Determine the [X, Y] coordinate at the center of the cell enclosing the given text.  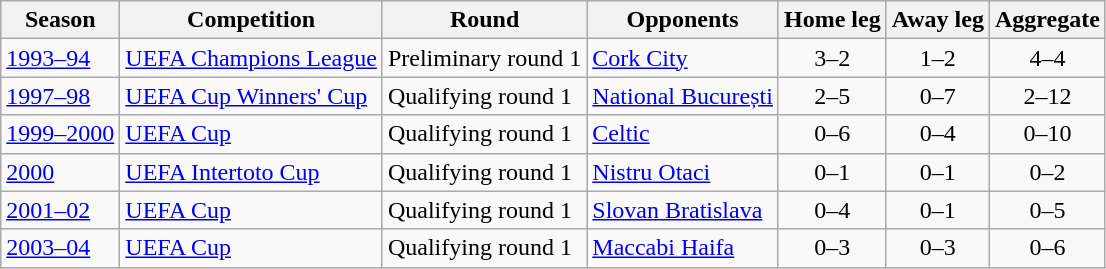
National București [683, 96]
0–10 [1047, 134]
2–5 [832, 96]
Opponents [683, 20]
Away leg [938, 20]
2–12 [1047, 96]
UEFA Cup Winners' Cup [252, 96]
Maccabi Haifa [683, 248]
Competition [252, 20]
1997–98 [60, 96]
Celtic [683, 134]
UEFA Intertoto Cup [252, 172]
Season [60, 20]
Nistru Otaci [683, 172]
1993–94 [60, 58]
Round [484, 20]
Slovan Bratislava [683, 210]
2003–04 [60, 248]
UEFA Champions League [252, 58]
1999–2000 [60, 134]
Aggregate [1047, 20]
2000 [60, 172]
Home leg [832, 20]
4–4 [1047, 58]
0–5 [1047, 210]
Cork City [683, 58]
2001–02 [60, 210]
Preliminary round 1 [484, 58]
3–2 [832, 58]
0–2 [1047, 172]
1–2 [938, 58]
0–7 [938, 96]
